Provide the [x, y] coordinate of the cell's center where the given text is located.  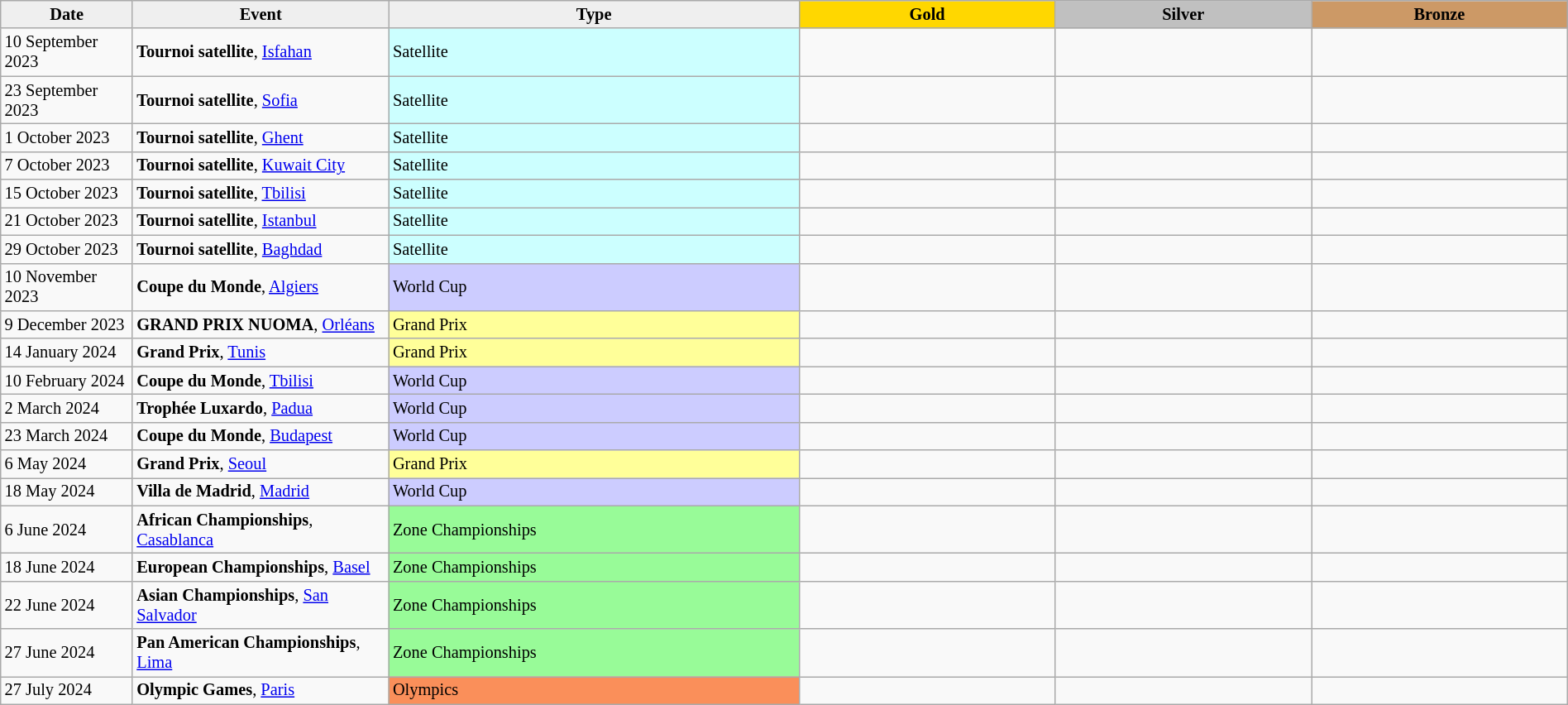
10 September 2023 [67, 52]
6 May 2024 [67, 464]
Event [261, 14]
Tournoi satellite, Isfahan [261, 52]
27 June 2024 [67, 653]
Gold [927, 14]
Coupe du Monde, Budapest [261, 436]
29 October 2023 [67, 249]
7 October 2023 [67, 165]
Silver [1183, 14]
6 June 2024 [67, 530]
10 November 2023 [67, 287]
Tournoi satellite, Ghent [261, 137]
African Championships, Casablanca [261, 530]
23 September 2023 [67, 100]
European Championships, Basel [261, 567]
Date [67, 14]
10 February 2024 [67, 381]
9 December 2023 [67, 324]
23 March 2024 [67, 436]
Coupe du Monde, Algiers [261, 287]
Villa de Madrid, Madrid [261, 492]
Type [594, 14]
Tournoi satellite, Tbilisi [261, 194]
Tournoi satellite, Kuwait City [261, 165]
21 October 2023 [67, 221]
Pan American Championships, Lima [261, 653]
Olympic Games, Paris [261, 690]
Trophée Luxardo, Padua [261, 408]
Grand Prix, Seoul [261, 464]
Olympics [594, 690]
Grand Prix, Tunis [261, 352]
14 January 2024 [67, 352]
15 October 2023 [67, 194]
Coupe du Monde, Tbilisi [261, 381]
22 June 2024 [67, 605]
18 May 2024 [67, 492]
1 October 2023 [67, 137]
Tournoi satellite, Istanbul [261, 221]
Asian Championships, San Salvador [261, 605]
Tournoi satellite, Sofia [261, 100]
18 June 2024 [67, 567]
Bronze [1440, 14]
2 March 2024 [67, 408]
GRAND PRIX NUOMA, Orléans [261, 324]
Tournoi satellite, Baghdad [261, 249]
27 July 2024 [67, 690]
